Provide the [x, y] coordinate of the cell's center where the given text is located.  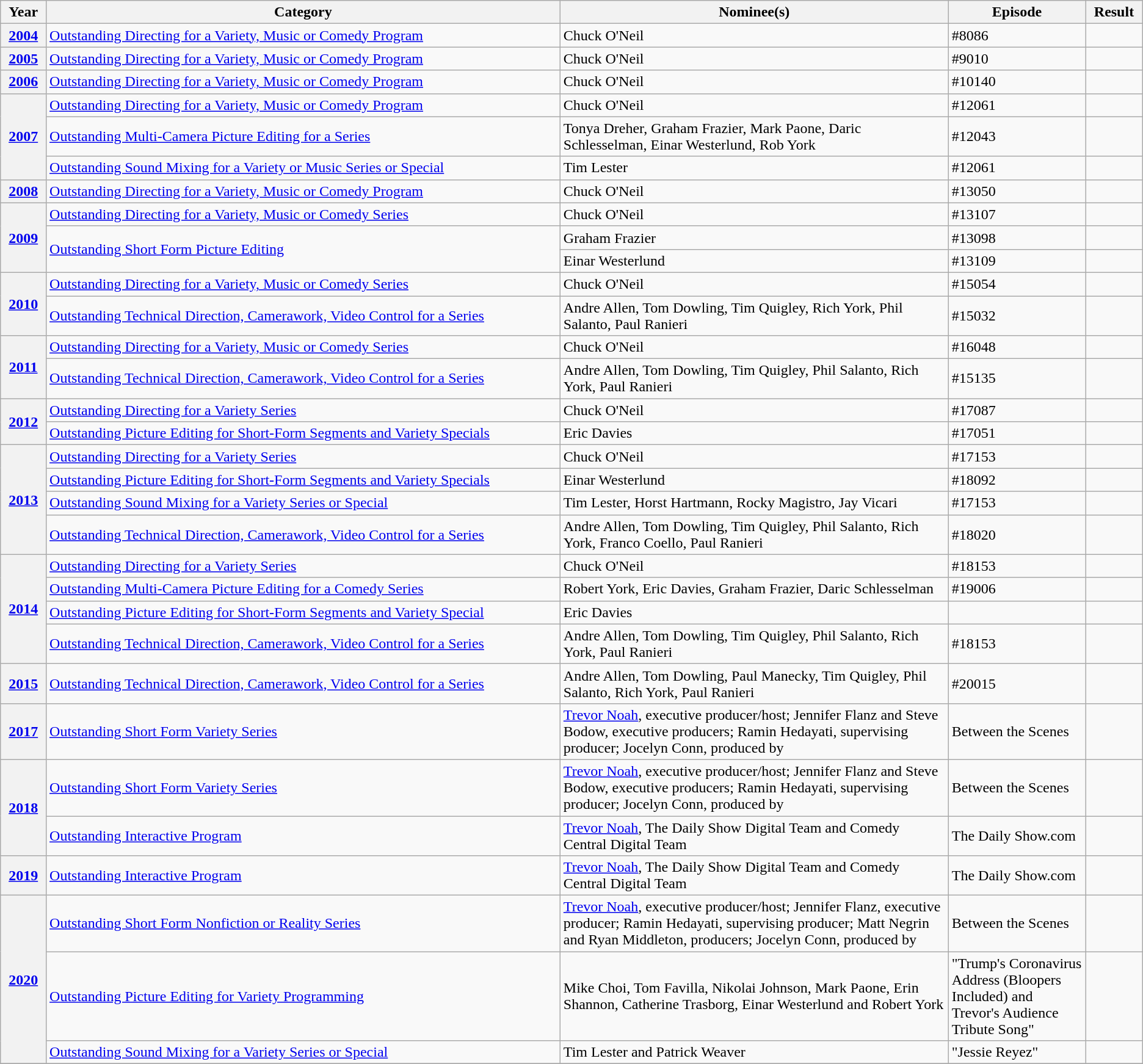
"Jessie Reyez" [1017, 1052]
Andre Allen, Tom Dowling, Paul Manecky, Tim Quigley, Phil Salanto, Rich York, Paul Ranieri [754, 684]
"Trump's Coronavirus Address (Bloopers Included) and Trevor's Audience Tribute Song" [1017, 996]
2007 [23, 137]
Andre Allen, Tom Dowling, Tim Quigley, Phil Salanto, Rich York, Franco Coello, Paul Ranieri [754, 535]
#18020 [1017, 535]
Tim Lester [754, 168]
#20015 [1017, 684]
#17087 [1017, 410]
Year [23, 12]
Tim Lester, Horst Hartmann, Rocky Magistro, Jay Vicari [754, 503]
2004 [23, 35]
Episode [1017, 12]
Outstanding Short Form Nonfiction or Reality Series [303, 924]
#15054 [1017, 284]
#8086 [1017, 35]
2017 [23, 731]
#16048 [1017, 347]
2008 [23, 191]
2018 [23, 807]
2020 [23, 980]
Outstanding Picture Editing for Short-Form Segments and Variety Special [303, 612]
#13109 [1017, 261]
2011 [23, 367]
#9010 [1017, 59]
2013 [23, 499]
Tonya Dreher, Graham Frazier, Mark Paone, Daric Schlesselman, Einar Westerlund, Rob York [754, 137]
Andre Allen, Tom Dowling, Tim Quigley, Rich York, Phil Salanto, Paul Ranieri [754, 315]
2009 [23, 237]
Robert York, Eric Davies, Graham Frazier, Daric Schlesselman [754, 589]
2012 [23, 422]
#15135 [1017, 378]
Nominee(s) [754, 12]
2010 [23, 304]
2015 [23, 684]
Outstanding Multi-Camera Picture Editing for a Series [303, 137]
#17051 [1017, 433]
#12043 [1017, 137]
2014 [23, 609]
Mike Choi, Tom Favilla, Nikolai Johnson, Mark Paone, Erin Shannon, Catherine Trasborg, Einar Westerlund and Robert York [754, 996]
2005 [23, 59]
Graham Frazier [754, 237]
Result [1114, 12]
2006 [23, 82]
Outstanding Picture Editing for Variety Programming [303, 996]
#15032 [1017, 315]
Outstanding Sound Mixing for a Variety or Music Series or Special [303, 168]
Tim Lester and Patrick Weaver [754, 1052]
#13098 [1017, 237]
#19006 [1017, 589]
#13107 [1017, 214]
#10140 [1017, 82]
Category [303, 12]
2019 [23, 875]
#13050 [1017, 191]
#18092 [1017, 480]
Outstanding Multi-Camera Picture Editing for a Comedy Series [303, 589]
Outstanding Short Form Picture Editing [303, 249]
